Return [x, y] of the center of cell containing provided text 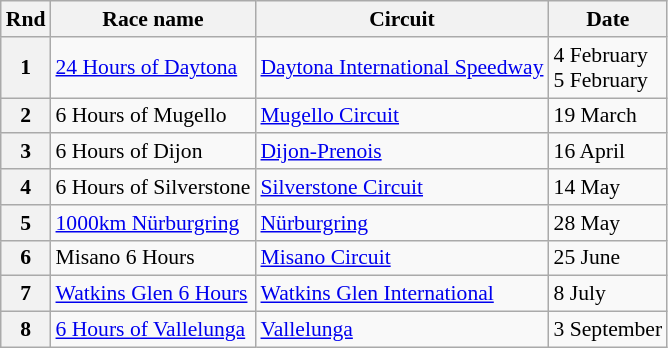
Daytona International Speedway [402, 68]
6 [26, 258]
14 May [608, 187]
6 Hours of Dijon [152, 152]
1000km Nürburgring [152, 223]
25 June [608, 258]
Date [608, 19]
5 [26, 223]
Mugello Circuit [402, 116]
Misano 6 Hours [152, 258]
8 [26, 330]
Vallelunga [402, 330]
Misano Circuit [402, 258]
4 February5 February [608, 68]
Rnd [26, 19]
7 [26, 294]
Watkins Glen 6 Hours [152, 294]
1 [26, 68]
6 Hours of Mugello [152, 116]
Nürburgring [402, 223]
19 March [608, 116]
3 September [608, 330]
Race name [152, 19]
6 Hours of Silverstone [152, 187]
2 [26, 116]
28 May [608, 223]
4 [26, 187]
Silverstone Circuit [402, 187]
16 April [608, 152]
24 Hours of Daytona [152, 68]
6 Hours of Vallelunga [152, 330]
Watkins Glen International [402, 294]
8 July [608, 294]
Dijon-Prenois [402, 152]
Circuit [402, 19]
3 [26, 152]
